Scan for the cell matching the given text and deliver its [X, Y] coordinate at center. 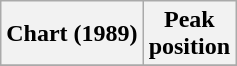
Peakposition [189, 34]
Chart (1989) [72, 34]
